Identify which cell holds the provided text, then report its [x, y] central coordinate. 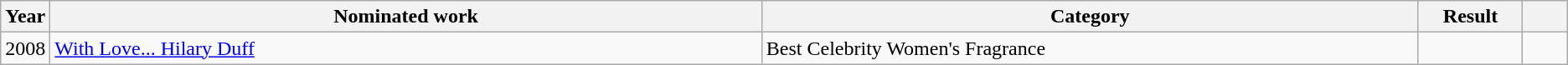
Nominated work [405, 17]
With Love... Hilary Duff [405, 48]
Best Celebrity Women's Fragrance [1090, 48]
Category [1090, 17]
Result [1471, 17]
2008 [25, 48]
Year [25, 17]
